Locate the cell with the specified text and output its (X, Y) center coordinate. 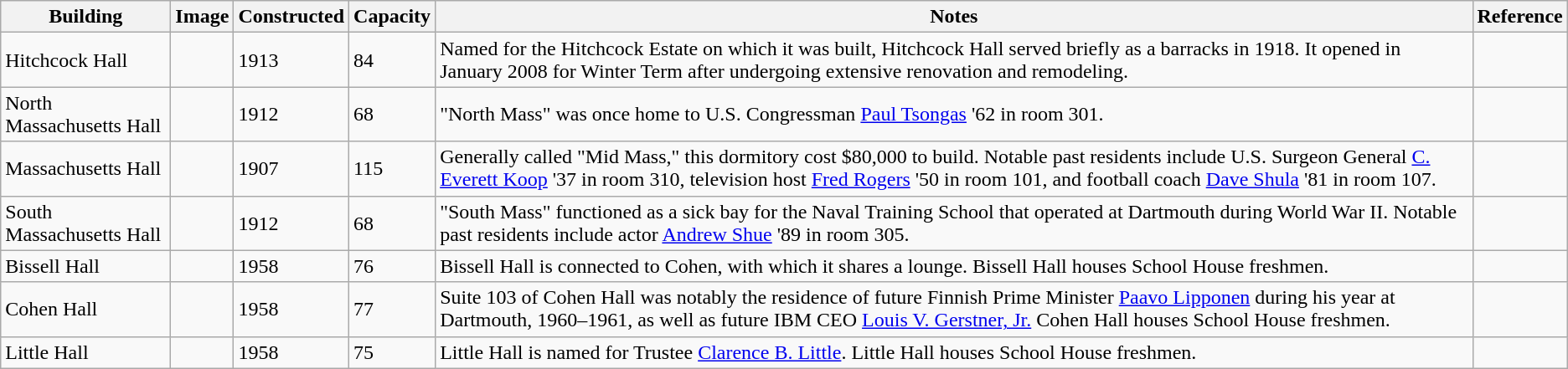
South Massachusetts Hall (85, 223)
Building (85, 17)
84 (392, 60)
"North Mass" was once home to U.S. Congressman Paul Tsongas '62 in room 301. (954, 114)
115 (392, 169)
Little Hall is named for Trustee Clarence B. Little. Little Hall houses School House freshmen. (954, 352)
Image (203, 17)
76 (392, 266)
1907 (291, 169)
1913 (291, 60)
Bissell Hall is connected to Cohen, with which it shares a lounge. Bissell Hall houses School House freshmen. (954, 266)
Capacity (392, 17)
75 (392, 352)
Constructed (291, 17)
Notes (954, 17)
Reference (1519, 17)
Cohen Hall (85, 310)
Hitchcock Hall (85, 60)
Massachusetts Hall (85, 169)
Bissell Hall (85, 266)
77 (392, 310)
North Massachusetts Hall (85, 114)
Little Hall (85, 352)
